Provide the [x, y] coordinate of the cell's center where the given text is located.  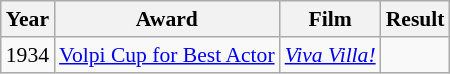
1934 [28, 55]
Viva Villa! [330, 55]
Film [330, 19]
Award [167, 19]
Volpi Cup for Best Actor [167, 55]
Year [28, 19]
Result [416, 19]
